For the text-containing cell, return its midpoint in (X, Y) coordinate format. 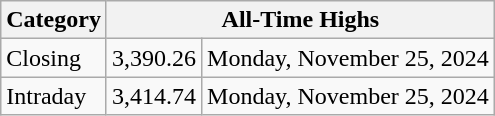
Intraday (54, 96)
3,414.74 (154, 96)
Category (54, 20)
Closing (54, 58)
All-Time Highs (300, 20)
3,390.26 (154, 58)
